Provide the (x, y) coordinate of the cell's center where the given text is located.  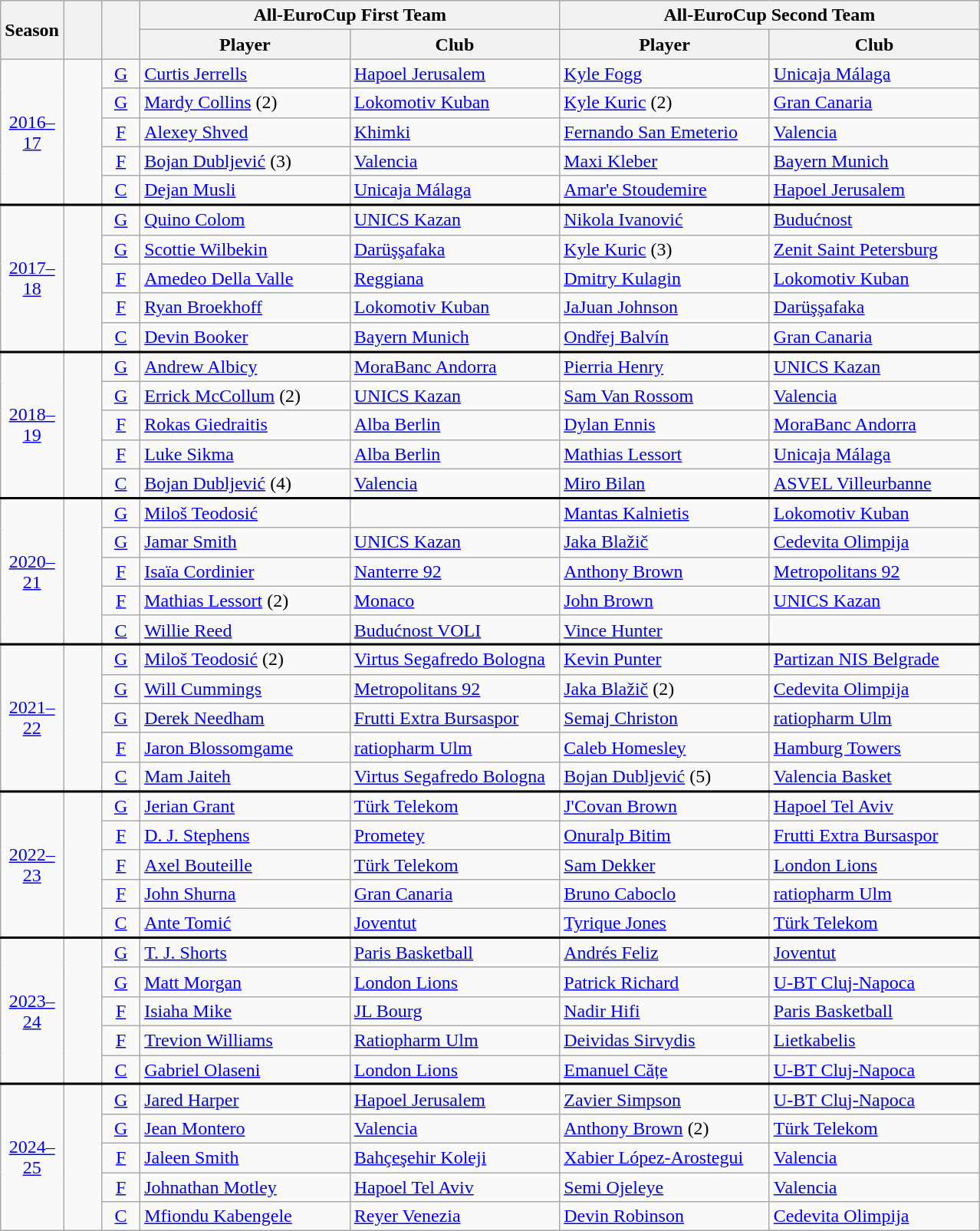
Kevin Punter (665, 660)
Kyle Kuric (2) (665, 103)
Pierria Henry (665, 367)
Luke Sikma (245, 454)
Gabriel Olaseni (245, 1070)
Onuralp Bitim (665, 835)
John Brown (665, 601)
Mathias Lessort (665, 454)
Matt Morgan (245, 982)
JaJuan Johnson (665, 308)
Valencia Basket (874, 776)
Johnathan Motley (245, 1187)
Derek Needham (245, 718)
Mfiondu Kabengele (245, 1216)
Jerian Grant (245, 805)
Andrés Feliz (665, 953)
Hamburg Towers (874, 747)
2018–19 (32, 425)
Miro Bilan (665, 483)
Axel Bouteille (245, 864)
Nanterre 92 (455, 571)
Curtis Jerrells (245, 74)
Amar'e Stoudemire (665, 190)
Anthony Brown (665, 571)
Monaco (455, 601)
Jaka Blažič (2) (665, 689)
All-EuroCup Second Team (770, 15)
2024–25 (32, 1158)
Dmitry Kulagin (665, 278)
2017–18 (32, 278)
D. J. Stephens (245, 835)
Scottie Wilbekin (245, 249)
Maxi Kleber (665, 161)
Andrew Albicy (245, 367)
Patrick Richard (665, 982)
Alexey Shved (245, 132)
Will Cummings (245, 689)
T. J. Shorts (245, 953)
Semi Ojeleye (665, 1187)
Zenit Saint Petersburg (874, 249)
Bruno Caboclo (665, 894)
Ratiopharm Ulm (455, 1040)
Jaka Blažič (665, 542)
Rokas Giedraitis (245, 425)
Quino Colom (245, 219)
Reyer Venezia (455, 1216)
Reggiana (455, 278)
Dylan Ennis (665, 425)
Fernando San Emeterio (665, 132)
Anthony Brown (2) (665, 1128)
Lietkabelis (874, 1040)
Emanuel Cățe (665, 1070)
Prometey (455, 835)
Bojan Dubljević (4) (245, 483)
Ryan Broekhoff (245, 308)
Tyrique Jones (665, 923)
Semaj Christon (665, 718)
2020–21 (32, 571)
Caleb Homesley (665, 747)
Devin Booker (245, 337)
Jean Montero (245, 1128)
Sam Dekker (665, 864)
Willie Reed (245, 630)
Season (32, 30)
Jaron Blossomgame (245, 747)
Isiaha Mike (245, 1011)
Devin Robinson (665, 1216)
Xabier López-Arostegui (665, 1157)
2021–22 (32, 718)
All-EuroCup First Team (350, 15)
Miloš Teodosić (2) (245, 660)
Mam Jaiteh (245, 776)
Bojan Dubljević (3) (245, 161)
Budućnost (874, 219)
J'Covan Brown (665, 805)
ASVEL Villeurbanne (874, 483)
Zavier Simpson (665, 1100)
Jared Harper (245, 1100)
John Shurna (245, 894)
Bojan Dubljević (5) (665, 776)
Ante Tomić (245, 923)
Nikola Ivanović (665, 219)
Mathias Lessort (2) (245, 601)
Bahçeşehir Koleji (455, 1157)
Isaïa Cordinier (245, 571)
Vince Hunter (665, 630)
JL Bourg (455, 1011)
Miloš Teodosić (245, 512)
Mantas Kalnietis (665, 512)
Ondřej Balvín (665, 337)
Kyle Fogg (665, 74)
Dejan Musli (245, 190)
Mardy Collins (2) (245, 103)
Jamar Smith (245, 542)
Khimki (455, 132)
Trevion Williams (245, 1040)
Nadir Hifi (665, 1011)
Budućnost VOLI (455, 630)
Kyle Kuric (3) (665, 249)
Deividas Sirvydis (665, 1040)
Partizan NIS Belgrade (874, 660)
2023–24 (32, 1011)
Sam Van Rossom (665, 396)
2022–23 (32, 864)
Jaleen Smith (245, 1157)
Amedeo Della Valle (245, 278)
2016–17 (32, 132)
Errick McCollum (2) (245, 396)
